Capture the cell that displays the provided text and extract its [x, y] central coordinate. 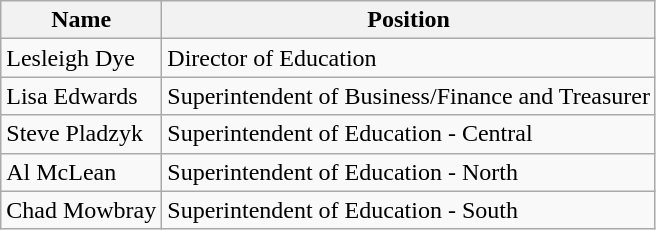
Name [82, 20]
Superintendent of Education - North [409, 172]
Chad Mowbray [82, 210]
Director of Education [409, 58]
Lisa Edwards [82, 96]
Al McLean [82, 172]
Position [409, 20]
Lesleigh Dye [82, 58]
Superintendent of Business/Finance and Treasurer [409, 96]
Steve Pladzyk [82, 134]
Superintendent of Education - South [409, 210]
Superintendent of Education - Central [409, 134]
